Determine the (x, y) coordinate at the center of the cell enclosing the given text.  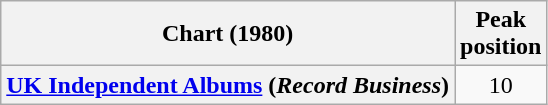
10 (501, 85)
Peakposition (501, 34)
UK Independent Albums (Record Business) (228, 85)
Chart (1980) (228, 34)
